Detect which cell encompasses the target text, then output its [x, y] center coordinate. 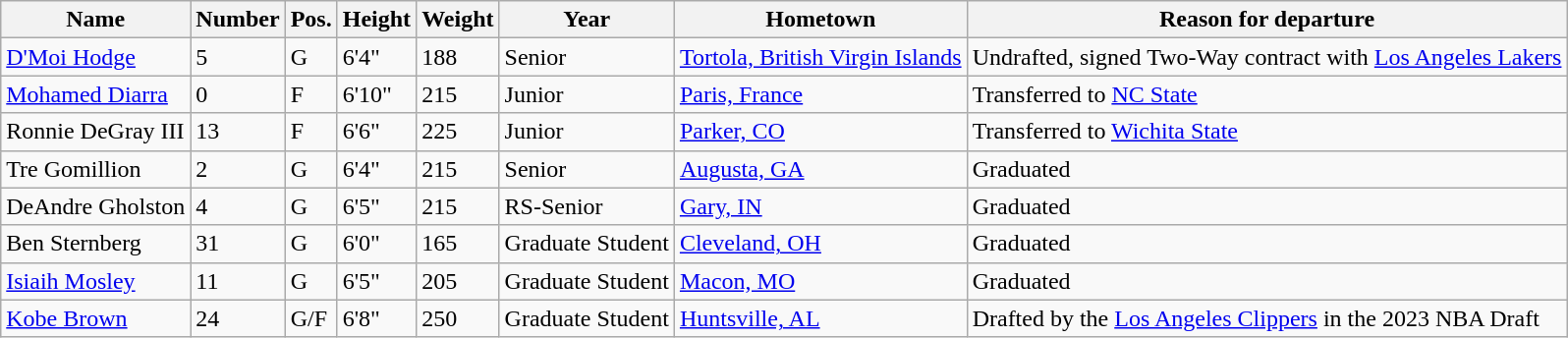
Paris, France [820, 94]
Augusta, GA [820, 169]
4 [238, 206]
Huntsville, AL [820, 318]
250 [458, 318]
6'0" [376, 244]
6'6" [376, 132]
Gary, IN [820, 206]
6'8" [376, 318]
Hometown [820, 20]
Cleveland, OH [820, 244]
13 [238, 132]
Mohamed Diarra [96, 94]
11 [238, 281]
Weight [458, 20]
205 [458, 281]
2 [238, 169]
Transferred to NC State [1267, 94]
0 [238, 94]
Height [376, 20]
31 [238, 244]
6'10" [376, 94]
Number [238, 20]
Macon, MO [820, 281]
DeAndre Gholston [96, 206]
Year [587, 20]
Pos. [310, 20]
Undrafted, signed Two-Way contract with Los Angeles Lakers [1267, 57]
Reason for departure [1267, 20]
Drafted by the Los Angeles Clippers in the 2023 NBA Draft [1267, 318]
Tortola, British Virgin Islands [820, 57]
5 [238, 57]
225 [458, 132]
RS-Senior [587, 206]
24 [238, 318]
Kobe Brown [96, 318]
Isiaih Mosley [96, 281]
Transferred to Wichita State [1267, 132]
Tre Gomillion [96, 169]
Ronnie DeGray III [96, 132]
165 [458, 244]
Parker, CO [820, 132]
Ben Sternberg [96, 244]
D'Moi Hodge [96, 57]
Name [96, 20]
G/F [310, 318]
188 [458, 57]
